Scan for the cell matching the given text and deliver its (X, Y) coordinate at center. 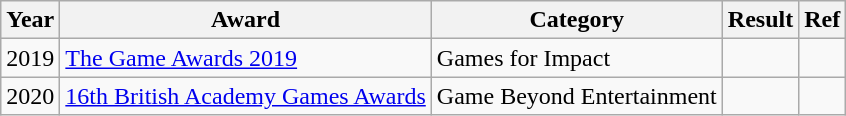
Year (30, 20)
Result (760, 20)
16th British Academy Games Awards (246, 96)
Award (246, 20)
2020 (30, 96)
2019 (30, 58)
Ref (822, 20)
Games for Impact (576, 58)
The Game Awards 2019 (246, 58)
Game Beyond Entertainment (576, 96)
Category (576, 20)
